Extract the (x, y) coordinate from the center of the cell holding the provided text.  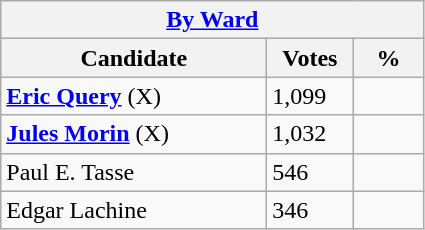
Edgar Lachine (134, 210)
Votes (310, 58)
Candidate (134, 58)
% (388, 58)
1,032 (310, 134)
1,099 (310, 96)
Jules Morin (X) (134, 134)
By Ward (212, 20)
346 (310, 210)
Eric Query (X) (134, 96)
546 (310, 172)
Paul E. Tasse (134, 172)
